Output the (x, y) coordinate of the center of the cell containing the given text.  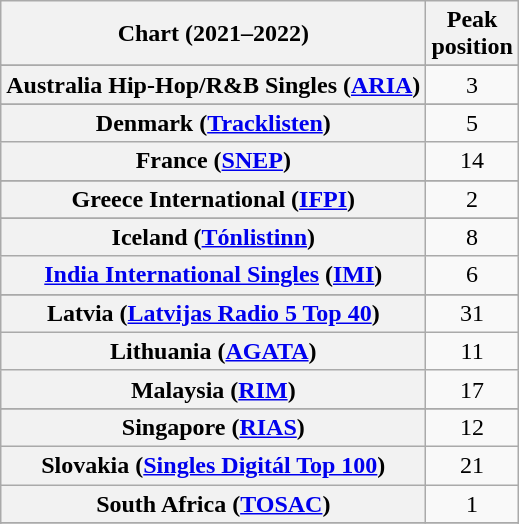
8 (472, 237)
17 (472, 389)
Slovakia (Singles Digitál Top 100) (214, 465)
Denmark (Tracklisten) (214, 123)
South Africa (TOSAC) (214, 503)
1 (472, 503)
21 (472, 465)
12 (472, 427)
Iceland (Tónlistinn) (214, 237)
Chart (2021–2022) (214, 34)
11 (472, 351)
3 (472, 85)
5 (472, 123)
India International Singles (IMI) (214, 275)
Greece International (IFPI) (214, 199)
France (SNEP) (214, 161)
Latvia (Latvijas Radio 5 Top 40) (214, 313)
6 (472, 275)
Peakposition (472, 34)
31 (472, 313)
Malaysia (RIM) (214, 389)
Australia Hip-Hop/R&B Singles (ARIA) (214, 85)
14 (472, 161)
2 (472, 199)
Lithuania (AGATA) (214, 351)
Singapore (RIAS) (214, 427)
